Scan for the cell matching the given text and deliver its [x, y] coordinate at center. 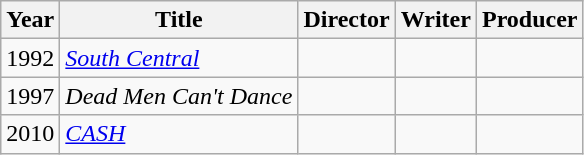
Year [30, 20]
Writer [436, 20]
1992 [30, 58]
Dead Men Can't Dance [179, 96]
Title [179, 20]
Producer [530, 20]
South Central [179, 58]
1997 [30, 96]
2010 [30, 134]
Director [346, 20]
CASH [179, 134]
